Identify which cell holds the provided text, then report its [x, y] central coordinate. 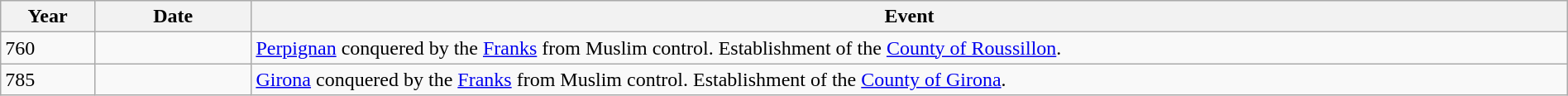
760 [48, 48]
Girona conquered by the Franks from Muslim control. Establishment of the County of Girona. [910, 79]
Perpignan conquered by the Franks from Muslim control. Establishment of the County of Roussillon. [910, 48]
Year [48, 17]
Event [910, 17]
Date [172, 17]
785 [48, 79]
